Locate the cell with the specified text and output its [x, y] center coordinate. 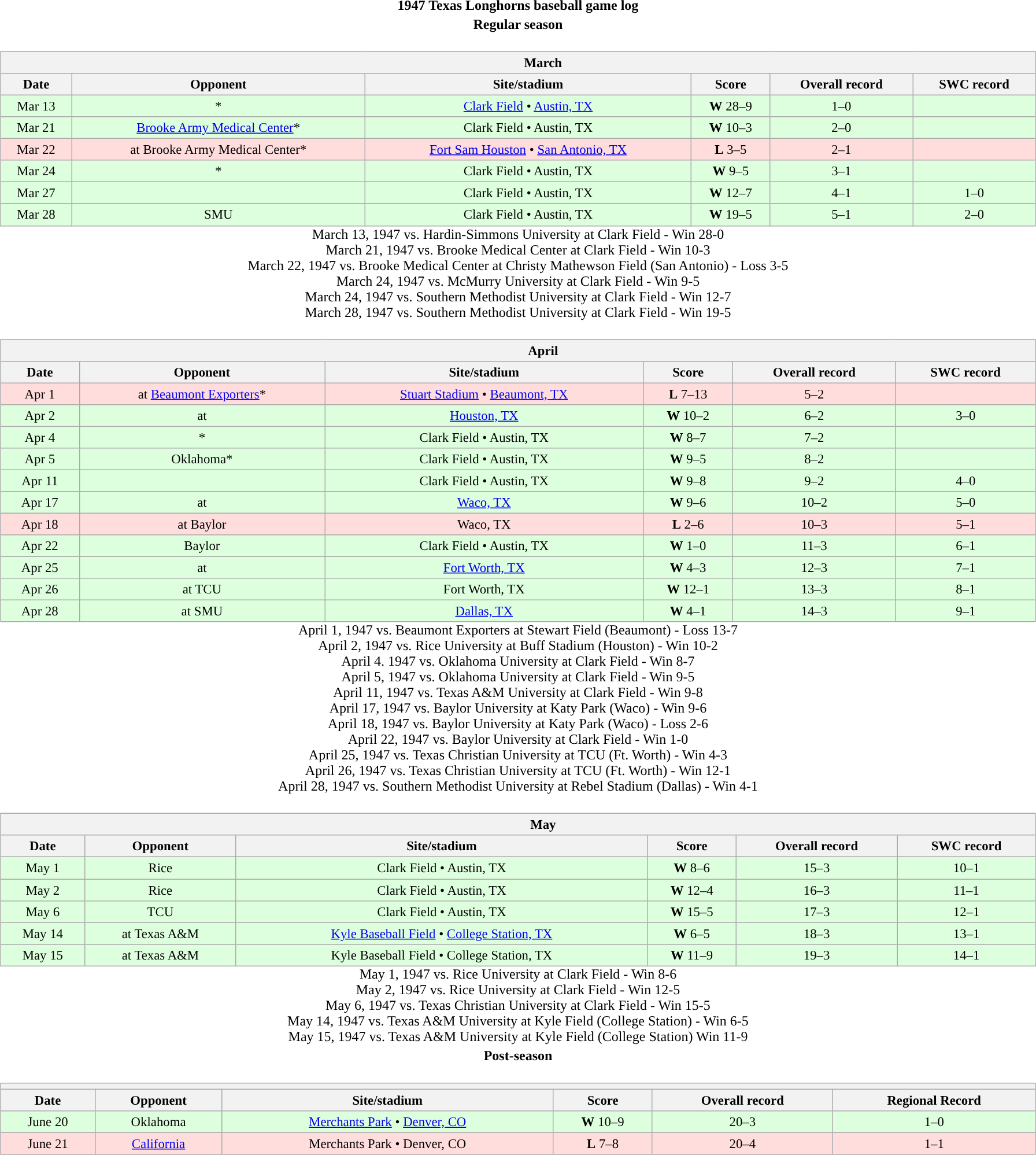
Baylor [202, 546]
W 12–4 [691, 890]
14–1 [967, 955]
W 12–1 [688, 589]
Apr 25 [40, 567]
Mar 24 [36, 171]
W 8–7 [688, 437]
11–3 [814, 546]
16–3 [816, 890]
12–1 [967, 912]
TCU [161, 912]
Mar 22 [36, 150]
13–1 [967, 933]
18–3 [816, 933]
10–2 [814, 503]
8–2 [814, 459]
May 6 [43, 912]
W 15–5 [691, 912]
Stuart Stadium • Beaumont, TX [484, 394]
6–2 [814, 415]
L 2–6 [688, 524]
L 3–5 [731, 150]
March [518, 62]
W 4–3 [688, 567]
6–1 [965, 546]
Apr 28 [40, 611]
4–0 [965, 481]
Regional Record [934, 1100]
W 28–9 [731, 106]
9–1 [965, 611]
Fort Sam Houston • San Antonio, TX [528, 150]
W 12–7 [731, 193]
12–3 [814, 567]
3–0 [965, 415]
W 9–8 [688, 481]
W 10–3 [731, 128]
3–1 [842, 171]
W 4–1 [688, 611]
Apr 5 [40, 459]
Apr 22 [40, 546]
4–1 [842, 193]
California [158, 1143]
June 20 [48, 1122]
May 14 [43, 933]
7–1 [965, 567]
Mar 13 [36, 106]
Dallas, TX [484, 611]
14–3 [814, 611]
20–3 [742, 1122]
10–1 [967, 868]
May 2 [43, 890]
Apr 18 [40, 524]
7–2 [814, 437]
Mar 21 [36, 128]
SMU [219, 215]
Apr 11 [40, 481]
13–3 [814, 589]
Apr 17 [40, 503]
June 21 [48, 1143]
at Baylor [202, 524]
W 6–5 [691, 933]
Brooke Army Medical Center* [219, 128]
Houston, TX [484, 415]
2–1 [842, 150]
W 1–0 [688, 546]
W 10–9 [603, 1122]
20–4 [742, 1143]
April [518, 350]
5–0 [965, 503]
Apr 1 [40, 394]
May 1 [43, 868]
Apr 26 [40, 589]
W 10–2 [688, 415]
Oklahoma [158, 1122]
Apr 4 [40, 437]
15–3 [816, 868]
9–2 [814, 481]
Apr 2 [40, 415]
10–3 [814, 524]
8–1 [965, 589]
W 8–6 [691, 868]
May 15 [43, 955]
at SMU [202, 611]
Mar 28 [36, 215]
Mar 27 [36, 193]
19–3 [816, 955]
5–2 [814, 394]
Oklahoma* [202, 459]
17–3 [816, 912]
1–1 [934, 1143]
W 19–5 [731, 215]
May [518, 825]
at Beaumont Exporters* [202, 394]
W 9–6 [688, 503]
11–1 [967, 890]
L 7–13 [688, 394]
L 7–8 [603, 1143]
at Brooke Army Medical Center* [219, 150]
at TCU [202, 589]
W 11–9 [691, 955]
